Determine the [x, y] coordinate at the center of the cell enclosing the given text.  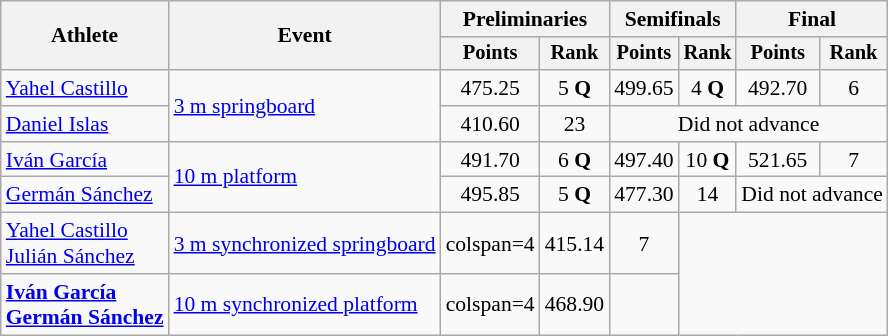
468.90 [574, 304]
Daniel Islas [85, 124]
4 Q [708, 88]
477.30 [644, 195]
3 m springboard [305, 106]
Yahel Castillo Julián Sánchez [85, 244]
Yahel Castillo [85, 88]
Germán Sánchez [85, 195]
14 [708, 195]
497.40 [644, 160]
6 [854, 88]
Preliminaries [526, 19]
10 Q [708, 160]
10 m platform [305, 178]
Iván García Germán Sánchez [85, 304]
491.70 [490, 160]
Semifinals [672, 19]
23 [574, 124]
Event [305, 36]
499.65 [644, 88]
6 Q [574, 160]
415.14 [574, 244]
Athlete [85, 36]
492.70 [778, 88]
475.25 [490, 88]
Final [812, 19]
Iván García [85, 160]
3 m synchronized springboard [305, 244]
10 m synchronized platform [305, 304]
410.60 [490, 124]
521.65 [778, 160]
495.85 [490, 195]
